Pinpoint the cell where the given text exists, returning its (X, Y) midpoint coordinate. 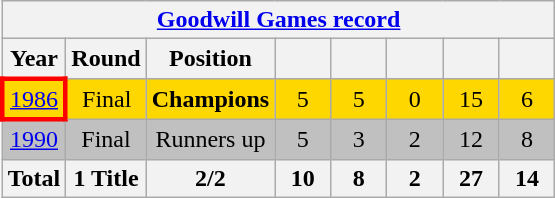
10 (303, 178)
14 (527, 178)
Runners up (210, 139)
1986 (34, 98)
1990 (34, 139)
Goodwill Games record (278, 20)
6 (527, 98)
Total (34, 178)
Round (106, 59)
Year (34, 59)
0 (415, 98)
15 (471, 98)
12 (471, 139)
27 (471, 178)
Champions (210, 98)
1 Title (106, 178)
2/2 (210, 178)
3 (359, 139)
Position (210, 59)
